Identify which cell holds the provided text, then report its [X, Y] central coordinate. 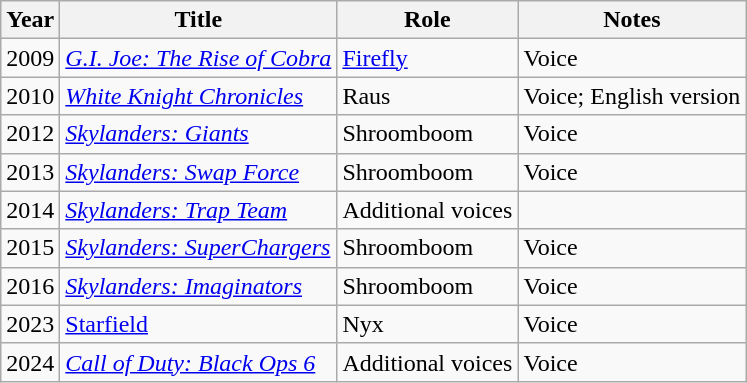
2016 [30, 286]
Year [30, 20]
Firefly [428, 58]
2009 [30, 58]
2013 [30, 172]
G.I. Joe: The Rise of Cobra [198, 58]
2014 [30, 210]
Skylanders: Swap Force [198, 172]
2023 [30, 324]
Skylanders: Giants [198, 134]
Call of Duty: Black Ops 6 [198, 362]
2015 [30, 248]
Starfield [198, 324]
Title [198, 20]
Skylanders: SuperChargers [198, 248]
2012 [30, 134]
Voice; English version [632, 96]
Notes [632, 20]
Role [428, 20]
Raus [428, 96]
Nyx [428, 324]
Skylanders: Trap Team [198, 210]
2010 [30, 96]
Skylanders: Imaginators [198, 286]
White Knight Chronicles [198, 96]
2024 [30, 362]
